Scan for the cell matching the given text and deliver its [x, y] coordinate at center. 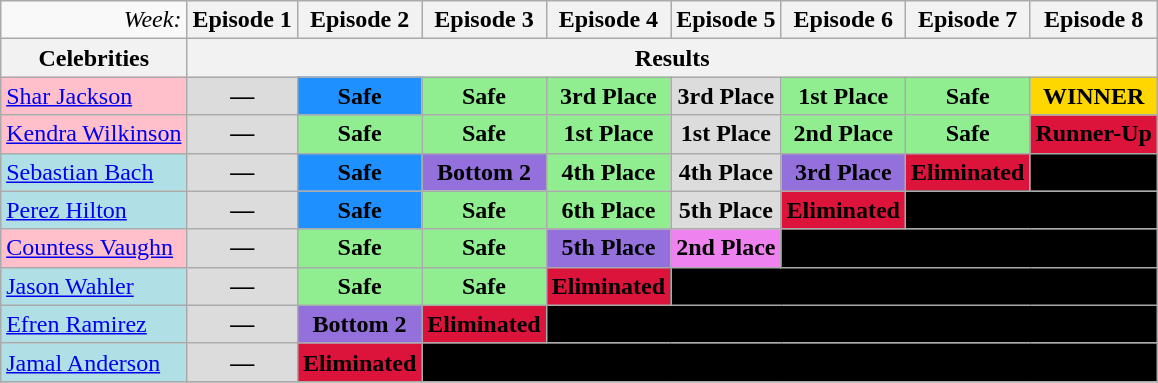
Episode 6 [843, 20]
Episode 7 [967, 20]
Episode 4 [608, 20]
Kendra Wilkinson [94, 134]
6th Place [608, 210]
Results [672, 58]
Episode 2 [359, 20]
Jason Wahler [94, 286]
Perez Hilton [94, 210]
Week: [94, 20]
Episode 8 [1094, 20]
WINNER [1094, 96]
Shar Jackson [94, 96]
Episode 3 [484, 20]
Runner-Up [1094, 134]
Episode 5 [726, 20]
Celebrities [94, 58]
Jamal Anderson [94, 362]
Sebastian Bach [94, 172]
Countess Vaughn [94, 248]
Episode 1 [242, 20]
Efren Ramirez [94, 324]
